For the text-containing cell, return its midpoint in (x, y) coordinate format. 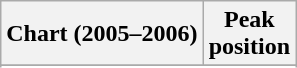
Chart (2005–2006) (102, 34)
Peakposition (249, 34)
